For the text-containing cell, return its midpoint in [X, Y] coordinate format. 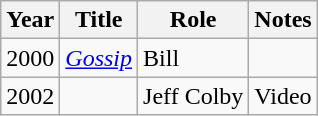
Video [283, 96]
2002 [30, 96]
Bill [194, 58]
Year [30, 20]
Gossip [99, 58]
Notes [283, 20]
Title [99, 20]
Role [194, 20]
Jeff Colby [194, 96]
2000 [30, 58]
